From the cell containing the given text, extract its center point as (X, Y) coordinate. 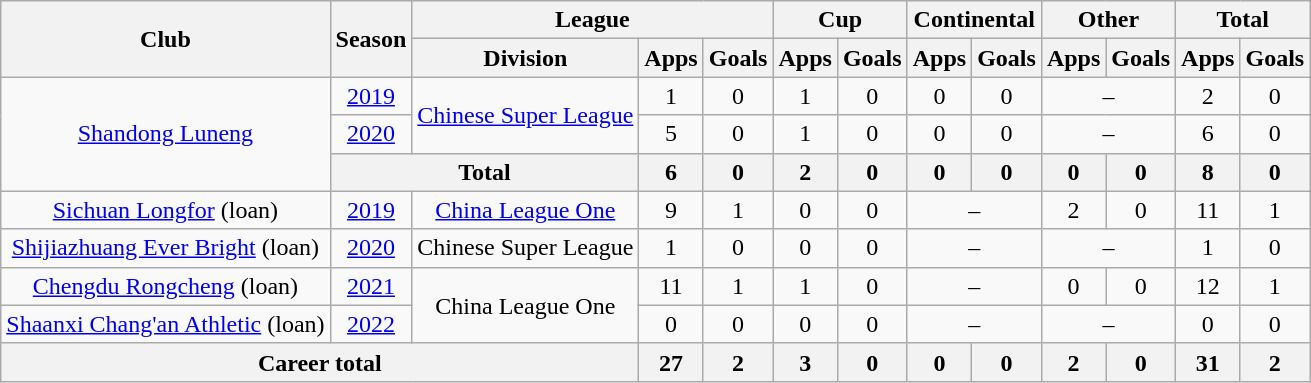
Shaanxi Chang'an Athletic (loan) (166, 324)
Shandong Luneng (166, 134)
12 (1208, 286)
3 (805, 362)
Other (1108, 20)
31 (1208, 362)
27 (671, 362)
Chengdu Rongcheng (loan) (166, 286)
8 (1208, 172)
Shijiazhuang Ever Bright (loan) (166, 248)
2021 (371, 286)
Club (166, 39)
Season (371, 39)
9 (671, 210)
Sichuan Longfor (loan) (166, 210)
Continental (974, 20)
5 (671, 134)
Career total (320, 362)
2022 (371, 324)
Division (526, 58)
Cup (840, 20)
League (592, 20)
